Detect which cell encompasses the target text, then output its (x, y) center coordinate. 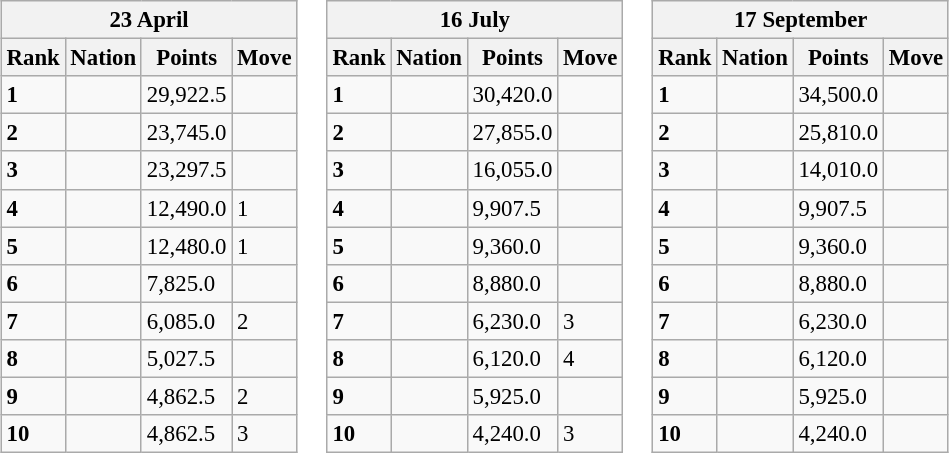
7,825.0 (186, 283)
29,922.5 (186, 95)
12,490.0 (186, 208)
16,055.0 (512, 170)
30,420.0 (512, 95)
27,855.0 (512, 133)
6,085.0 (186, 321)
5,027.5 (186, 358)
34,500.0 (838, 95)
25,810.0 (838, 133)
16 July (475, 20)
14,010.0 (838, 170)
23 April (149, 20)
23,297.5 (186, 170)
23,745.0 (186, 133)
12,480.0 (186, 246)
17 September (801, 20)
